Provide the [X, Y] coordinate of the cell's center where the given text is located.  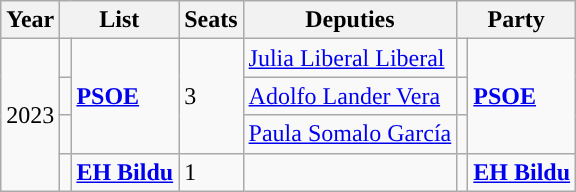
Adolfo Lander Vera [350, 96]
Party [516, 20]
Seats [211, 20]
Deputies [350, 20]
Year [30, 20]
2023 [30, 115]
3 [211, 96]
Paula Somalo García [350, 134]
Julia Liberal Liberal [350, 58]
1 [211, 172]
List [120, 20]
